Search for the cell housing the specified text and yield its [x, y] center coordinate. 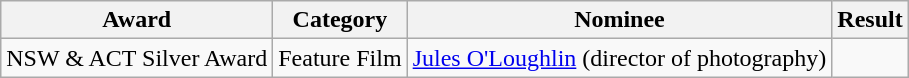
NSW & ACT Silver Award [137, 58]
Feature Film [340, 58]
Nominee [620, 20]
Category [340, 20]
Result [870, 20]
Award [137, 20]
Jules O'Loughlin (director of photography) [620, 58]
